Scan for the cell matching the given text and deliver its (x, y) coordinate at center. 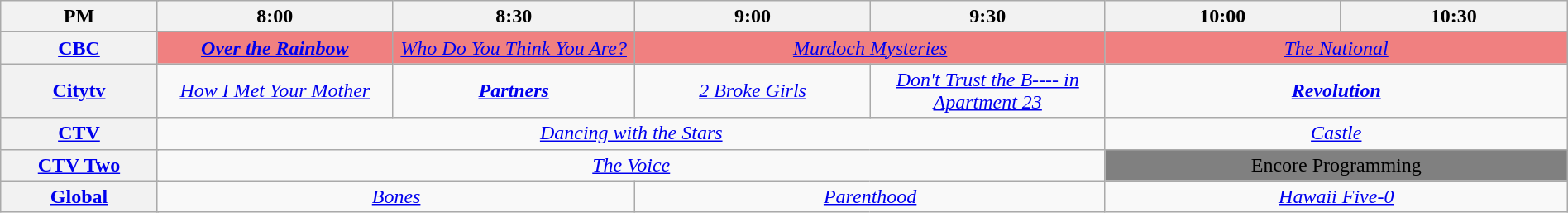
PM (79, 17)
Over the Rainbow (275, 48)
Encore Programming (1336, 165)
Global (79, 196)
Partners (514, 91)
10:30 (1454, 17)
Parenthood (870, 196)
8:00 (275, 17)
Bones (396, 196)
CTV Two (79, 165)
Murdoch Mysteries (870, 48)
Castle (1336, 133)
Revolution (1336, 91)
Don't Trust the B---- in Apartment 23 (987, 91)
8:30 (514, 17)
Citytv (79, 91)
9:30 (987, 17)
How I Met Your Mother (275, 91)
Who Do You Think You Are? (514, 48)
CTV (79, 133)
CBC (79, 48)
The Voice (631, 165)
9:00 (753, 17)
10:00 (1222, 17)
Dancing with the Stars (631, 133)
The National (1336, 48)
Hawaii Five-0 (1336, 196)
2 Broke Girls (753, 91)
